Locate the cell with the specified text and output its [x, y] center coordinate. 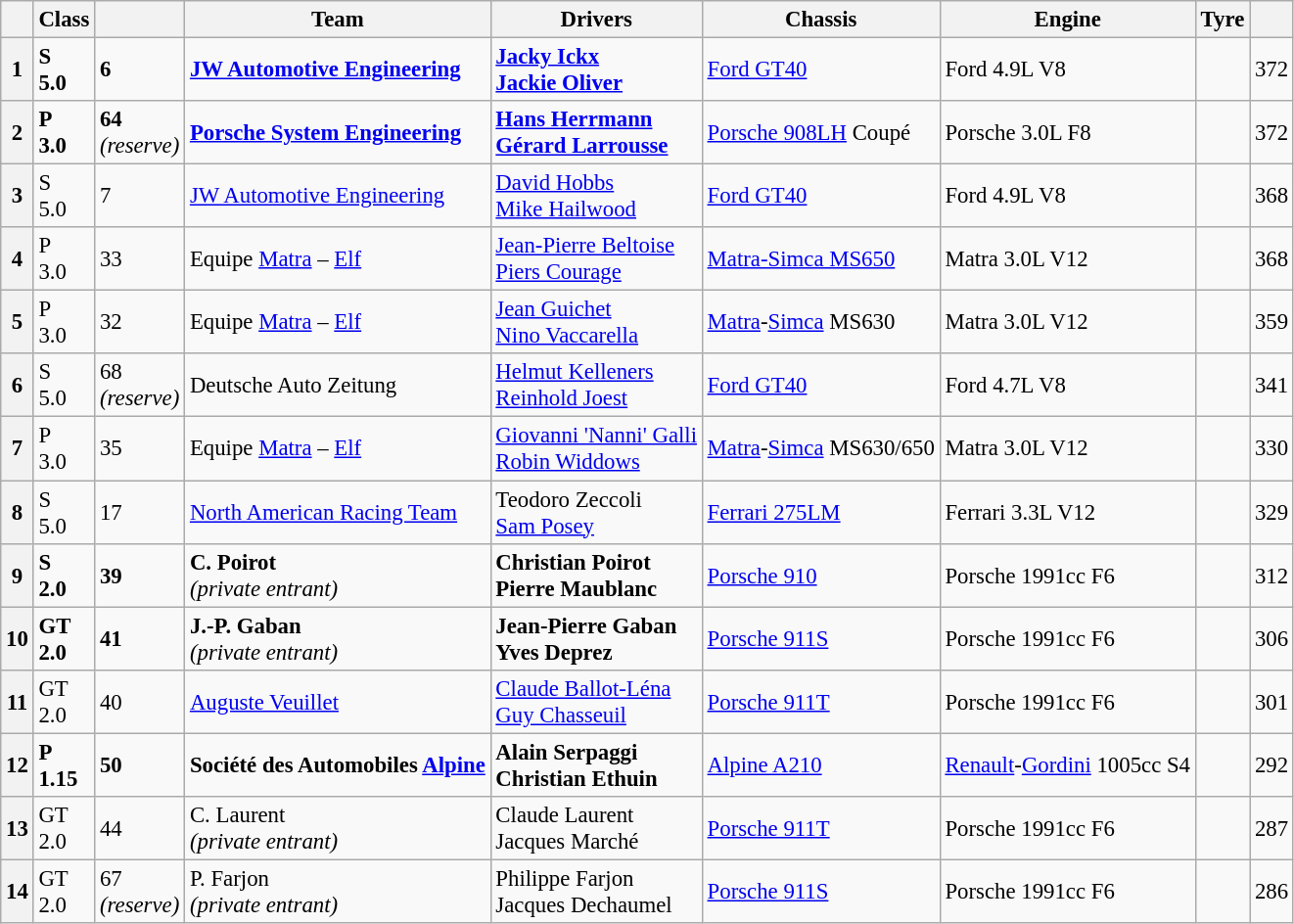
Matra-Simca MS630 [820, 323]
12 [18, 765]
Porsche System Engineering [338, 133]
Auguste Veuillet [338, 701]
50 [140, 765]
287 [1272, 828]
292 [1272, 765]
Team [338, 20]
Société des Automobiles Alpine [338, 765]
301 [1272, 701]
39 [140, 576]
Jacky Ickx Jackie Oliver [596, 70]
Class [65, 20]
Giovanni 'Nanni' Galli Robin Widdows [596, 448]
341 [1272, 386]
329 [1272, 513]
9 [18, 576]
41 [140, 638]
359 [1272, 323]
Hans Herrmann Gérard Larrousse [596, 133]
8 [18, 513]
Alpine A210 [820, 765]
Ferrari 275LM [820, 513]
Porsche 910 [820, 576]
P1.15 [65, 765]
Alain Serpaggi Christian Ethuin [596, 765]
68(reserve) [140, 386]
Philippe Farjon Jacques Dechaumel [596, 891]
286 [1272, 891]
5 [18, 323]
Jean-Pierre Beltoise Piers Courage [596, 258]
J.-P. Gaban(private entrant) [338, 638]
306 [1272, 638]
11 [18, 701]
Matra-Simca MS630/650 [820, 448]
Chassis [820, 20]
Renault-Gordini 1005cc S4 [1067, 765]
3 [18, 196]
Ford 4.7L V8 [1067, 386]
10 [18, 638]
4 [18, 258]
17 [140, 513]
67(reserve) [140, 891]
Tyre [1222, 20]
13 [18, 828]
Engine [1067, 20]
32 [140, 323]
P. Farjon(private entrant) [338, 891]
Claude Ballot-Léna Guy Chasseuil [596, 701]
64(reserve) [140, 133]
33 [140, 258]
330 [1272, 448]
North American Racing Team [338, 513]
312 [1272, 576]
Porsche 908LH Coupé [820, 133]
Deutsche Auto Zeitung [338, 386]
David Hobbs Mike Hailwood [596, 196]
S2.0 [65, 576]
1 [18, 70]
Teodoro Zeccoli Sam Posey [596, 513]
C. Poirot(private entrant) [338, 576]
C. Laurent(private entrant) [338, 828]
35 [140, 448]
14 [18, 891]
Jean-Pierre Gaban Yves Deprez [596, 638]
Ferrari 3.3L V12 [1067, 513]
Christian Poirot Pierre Maublanc [596, 576]
Drivers [596, 20]
44 [140, 828]
Matra-Simca MS650 [820, 258]
40 [140, 701]
Claude Laurent Jacques Marché [596, 828]
2 [18, 133]
Jean Guichet Nino Vaccarella [596, 323]
Porsche 3.0L F8 [1067, 133]
Helmut Kelleners Reinhold Joest [596, 386]
